Scan for the cell matching the given text and deliver its (X, Y) coordinate at center. 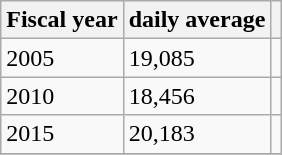
2015 (62, 134)
19,085 (197, 58)
2010 (62, 96)
daily average (197, 20)
2005 (62, 58)
18,456 (197, 96)
Fiscal year (62, 20)
20,183 (197, 134)
